Find where the given text appears and provide that cell's center as (x, y) coordinate. 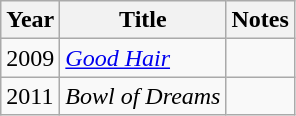
Bowl of Dreams (143, 96)
Title (143, 20)
Year (30, 20)
2009 (30, 58)
Good Hair (143, 58)
2011 (30, 96)
Notes (260, 20)
